Search for the cell housing the specified text and yield its [X, Y] center coordinate. 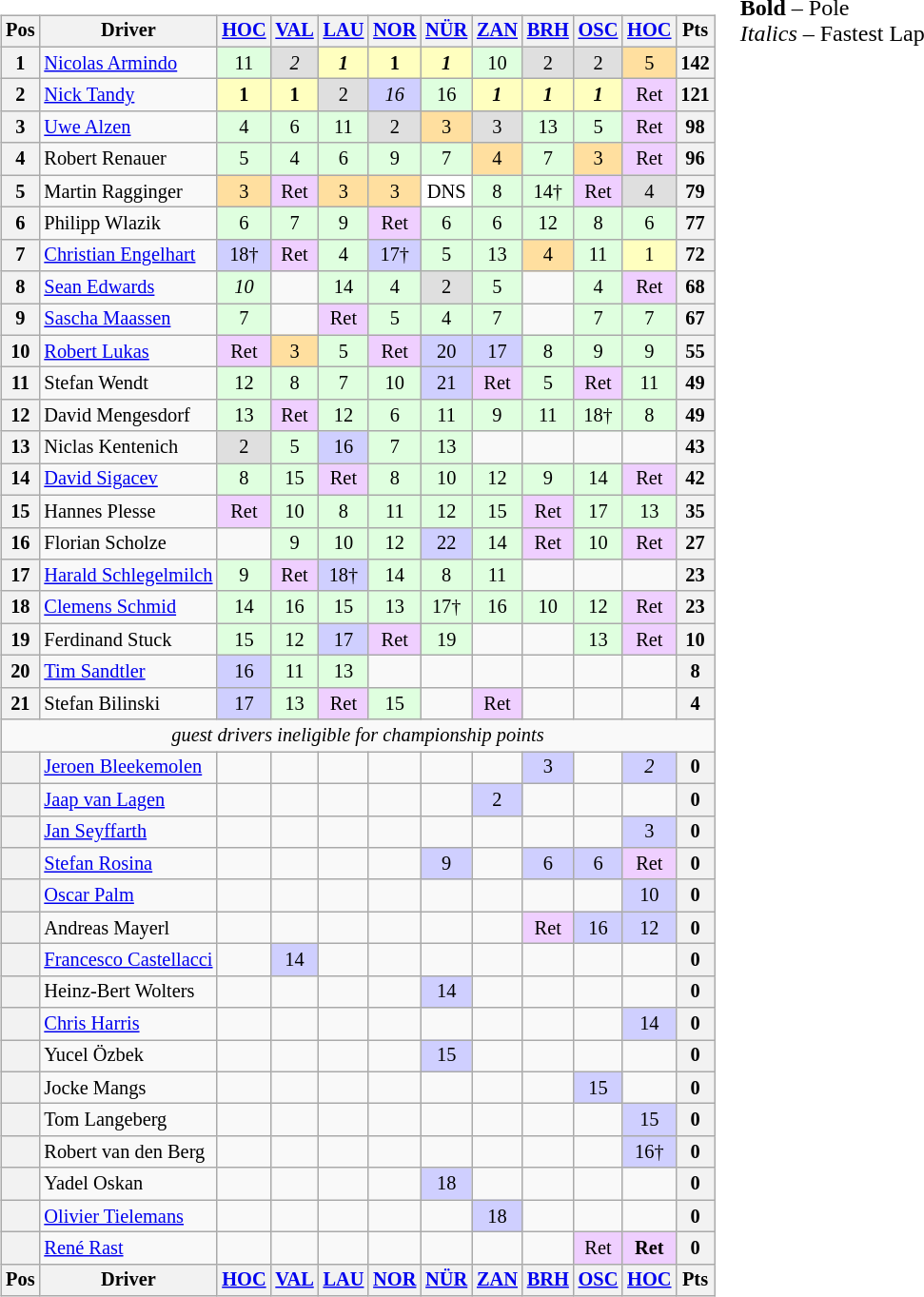
DNS [446, 191]
Niclas Kentenich [128, 447]
Stefan Rosina [128, 864]
Philipp Wlazik [128, 224]
Stefan Bilinski [128, 703]
Uwe Alzen [128, 128]
68 [695, 287]
Tom Langeberg [128, 1120]
Sascha Maassen [128, 320]
Yadel Oskan [128, 1184]
Robert Lukas [128, 351]
Yucel Özbek [128, 1056]
22 [446, 543]
guest drivers ineligible for championship points [358, 736]
27 [695, 543]
Jeroen Bleekemolen [128, 768]
Francesco Castellacci [128, 960]
77 [695, 224]
Stefan Wendt [128, 383]
Christian Engelhart [128, 255]
Heinz-Bert Wolters [128, 992]
16† [649, 1152]
142 [695, 63]
67 [695, 320]
René Rast [128, 1248]
Jaap van Lagen [128, 799]
Oscar Palm [128, 895]
Robert Renauer [128, 159]
96 [695, 159]
Harald Schlegelmilch [128, 576]
Nick Tandy [128, 95]
Jan Seyffarth [128, 832]
Robert van den Berg [128, 1152]
42 [695, 480]
Florian Scholze [128, 543]
35 [695, 511]
Ferdinand Stuck [128, 639]
98 [695, 128]
55 [695, 351]
Jocke Mangs [128, 1088]
Olivier Tielemans [128, 1216]
43 [695, 447]
Tim Sandtler [128, 672]
121 [695, 95]
14† [548, 191]
72 [695, 255]
Sean Edwards [128, 287]
David Sigacev [128, 480]
Andreas Mayerl [128, 928]
Chris Harris [128, 1024]
Nicolas Armindo [128, 63]
Clemens Schmid [128, 607]
Martin Ragginger [128, 191]
David Mengesdorf [128, 416]
Hannes Plesse [128, 511]
79 [695, 191]
